Determine the [X, Y] coordinate at the center of the cell enclosing the given text.  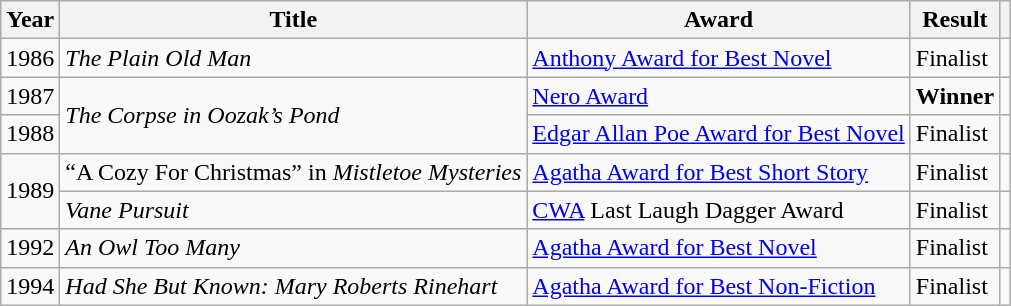
Year [30, 20]
Result [954, 20]
An Owl Too Many [294, 248]
Nero Award [718, 96]
Winner [954, 96]
Agatha Award for Best Short Story [718, 172]
Had She But Known: Mary Roberts Rinehart [294, 286]
Vane Pursuit [294, 210]
The Corpse in Oozak’s Pond [294, 115]
Title [294, 20]
Award [718, 20]
1988 [30, 134]
1986 [30, 58]
Agatha Award for Best Non-Fiction [718, 286]
1994 [30, 286]
Agatha Award for Best Novel [718, 248]
Anthony Award for Best Novel [718, 58]
1987 [30, 96]
1989 [30, 191]
The Plain Old Man [294, 58]
CWA Last Laugh Dagger Award [718, 210]
Edgar Allan Poe Award for Best Novel [718, 134]
1992 [30, 248]
“A Cozy For Christmas” in Mistletoe Mysteries [294, 172]
